Return the (X, Y) coordinate for the center point of the cell that contains the specified text.  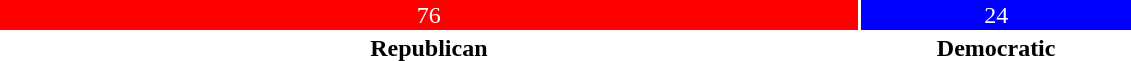
76 (429, 15)
